For the text-containing cell, return its midpoint in (X, Y) coordinate format. 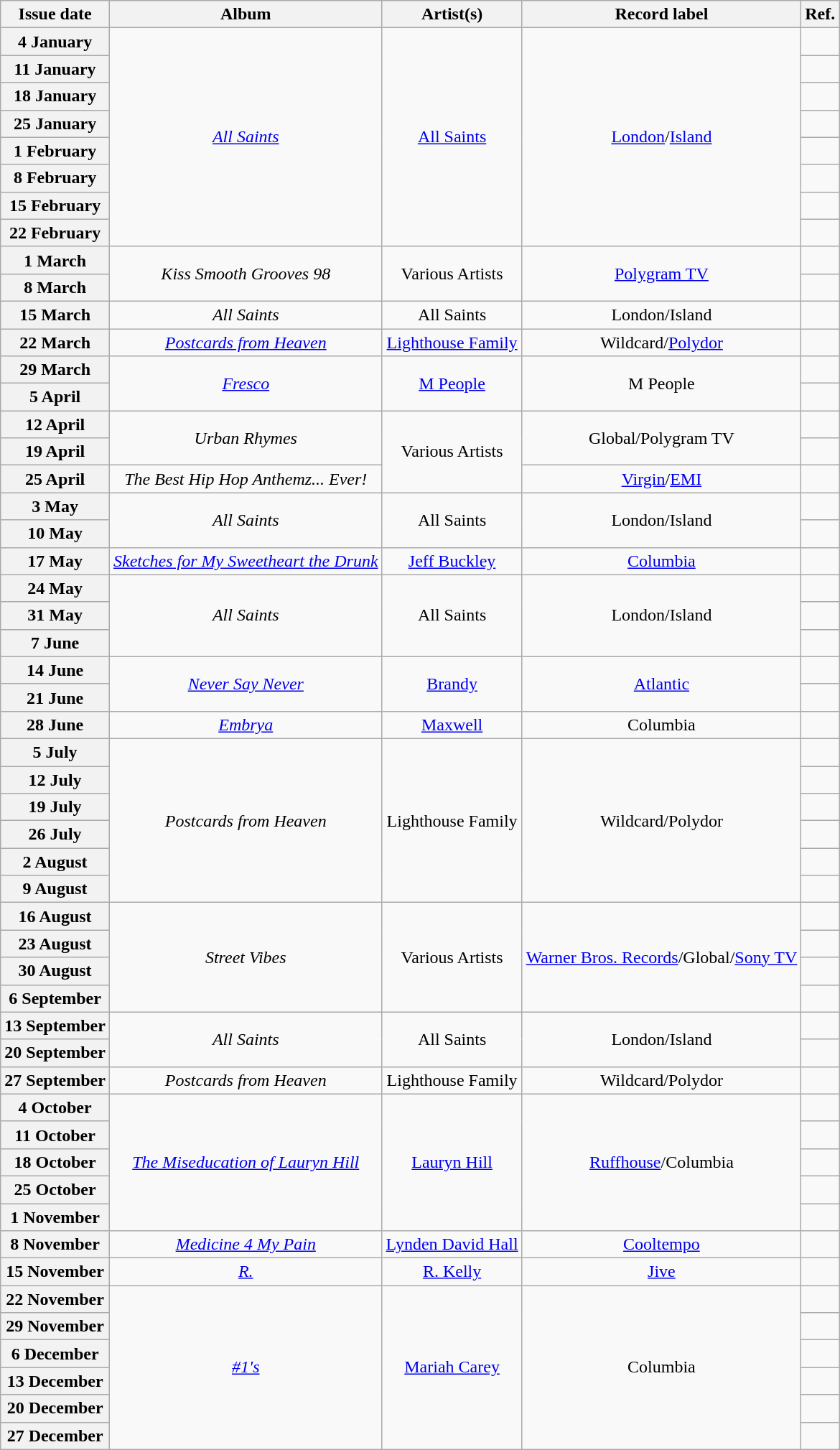
1 November (55, 1217)
#1's (246, 1367)
18 October (55, 1162)
22 November (55, 1299)
Kiss Smooth Grooves 98 (246, 274)
18 January (55, 96)
1 February (55, 151)
The Best Hip Hop Anthemz... Ever! (246, 479)
5 April (55, 397)
Street Vibes (246, 957)
Medicine 4 My Pain (246, 1245)
15 February (55, 205)
27 December (55, 1436)
8 November (55, 1245)
20 September (55, 1053)
22 March (55, 343)
Jeff Buckley (452, 561)
Atlantic (662, 684)
6 September (55, 998)
21 June (55, 697)
4 January (55, 42)
14 June (55, 670)
8 March (55, 287)
R. Kelly (452, 1272)
16 August (55, 916)
11 October (55, 1135)
17 May (55, 561)
9 August (55, 889)
Ruffhouse/Columbia (662, 1162)
29 March (55, 370)
6 December (55, 1354)
Album (246, 14)
Global/Polygram TV (662, 438)
Cooltempo (662, 1245)
Brandy (452, 684)
11 January (55, 69)
25 April (55, 479)
28 June (55, 725)
3 May (55, 506)
29 November (55, 1326)
23 August (55, 944)
Maxwell (452, 725)
Lynden David Hall (452, 1245)
Ref. (820, 14)
4 October (55, 1107)
Issue date (55, 14)
30 August (55, 971)
2 August (55, 862)
15 November (55, 1272)
22 February (55, 233)
19 July (55, 807)
Artist(s) (452, 14)
Record label (662, 14)
R. (246, 1272)
5 July (55, 752)
Polygram TV (662, 274)
13 September (55, 1026)
Embrya (246, 725)
7 June (55, 643)
12 April (55, 424)
Mariah Carey (452, 1367)
Sketches for My Sweetheart the Drunk (246, 561)
24 May (55, 588)
Urban Rhymes (246, 438)
15 March (55, 315)
1 March (55, 260)
26 July (55, 835)
31 May (55, 615)
20 December (55, 1408)
12 July (55, 779)
Lauryn Hill (452, 1162)
25 October (55, 1189)
25 January (55, 124)
13 December (55, 1381)
Virgin/EMI (662, 479)
10 May (55, 534)
19 April (55, 452)
The Miseducation of Lauryn Hill (246, 1162)
Fresco (246, 384)
Warner Bros. Records/Global/Sony TV (662, 957)
8 February (55, 178)
Jive (662, 1272)
Never Say Never (246, 684)
27 September (55, 1080)
